Determine the (x, y) coordinate at the center of the cell enclosing the given text.  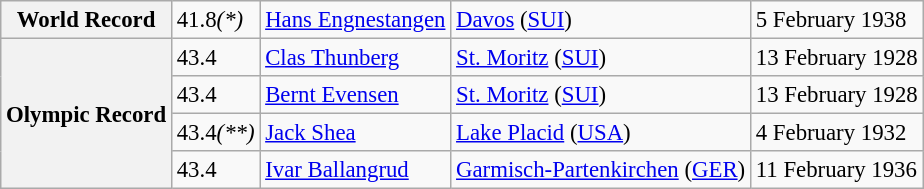
Lake Placid (USA) (601, 133)
Hans Engnestangen (356, 20)
5 February 1938 (836, 20)
Olympic Record (86, 114)
4 February 1932 (836, 133)
Bernt Evensen (356, 95)
Davos (SUI) (601, 20)
World Record (86, 20)
Jack Shea (356, 133)
Garmisch-Partenkirchen (GER) (601, 170)
41.8(*) (215, 20)
Ivar Ballangrud (356, 170)
Clas Thunberg (356, 58)
11 February 1936 (836, 170)
43.4(**) (215, 133)
